From the cell containing the given text, extract its center point as [X, Y] coordinate. 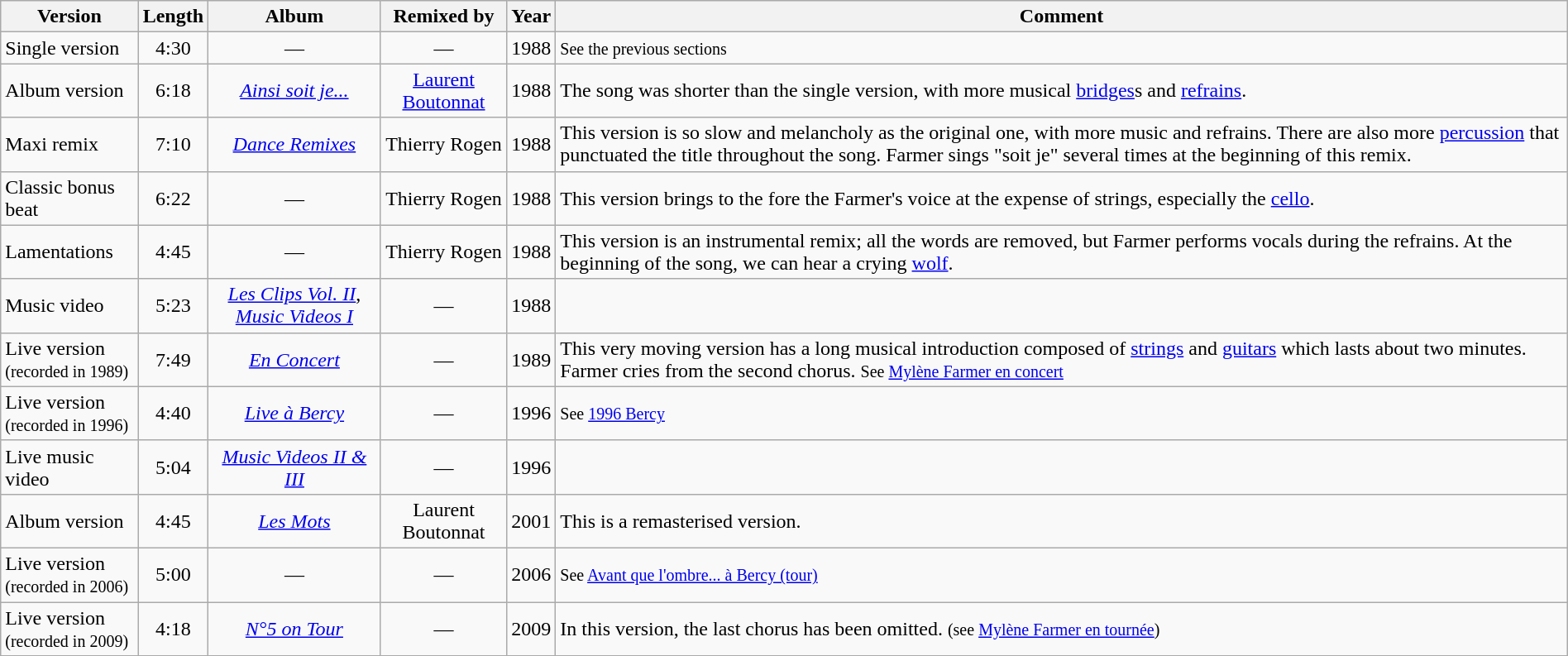
2009 [531, 629]
Classic bonus beat [69, 199]
Maxi remix [69, 144]
Year [531, 17]
Single version [69, 48]
This version brings to the fore the Farmer's voice at the expense of strings, especially the cello. [1062, 199]
5:00 [173, 574]
Music video [69, 306]
This is a remasterised version. [1062, 521]
Live version (recorded in 1996) [69, 414]
En Concert [294, 359]
6:18 [173, 91]
7:10 [173, 144]
Live version (recorded in 2009) [69, 629]
Album [294, 17]
Les Mots [294, 521]
N°5 on Tour [294, 629]
In this version, the last chorus has been omitted. (see Mylène Farmer en tournée) [1062, 629]
4:18 [173, 629]
Music Videos II & III [294, 467]
4:30 [173, 48]
7:49 [173, 359]
Live version (recorded in 2006) [69, 574]
5:04 [173, 467]
Lamentations [69, 251]
Live music video [69, 467]
1989 [531, 359]
See Avant que l'ombre... à Bercy (tour) [1062, 574]
Length [173, 17]
2006 [531, 574]
Ainsi soit je... [294, 91]
The song was shorter than the single version, with more musical bridgess and refrains. [1062, 91]
2001 [531, 521]
Remixed by [443, 17]
4:40 [173, 414]
Live à Bercy [294, 414]
Les Clips Vol. II, Music Videos I [294, 306]
Comment [1062, 17]
Live version (recorded in 1989) [69, 359]
See 1996 Bercy [1062, 414]
5:23 [173, 306]
6:22 [173, 199]
See the previous sections [1062, 48]
Version [69, 17]
Dance Remixes [294, 144]
